Capture the cell that displays the provided text and extract its (X, Y) central coordinate. 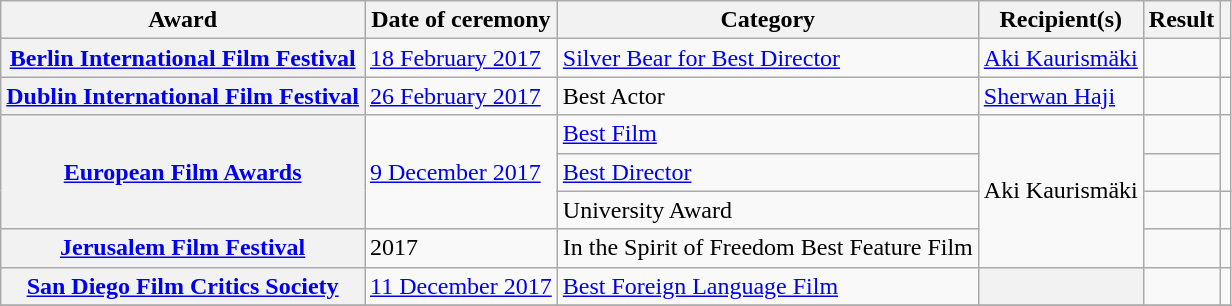
Result (1181, 20)
University Award (768, 210)
Date of ceremony (460, 20)
Best Actor (768, 96)
Silver Bear for Best Director (768, 58)
9 December 2017 (460, 172)
Dublin International Film Festival (183, 96)
In the Spirit of Freedom Best Feature Film (768, 248)
Award (183, 20)
11 December 2017 (460, 286)
26 February 2017 (460, 96)
Jerusalem Film Festival (183, 248)
Best Film (768, 134)
European Film Awards (183, 172)
San Diego Film Critics Society (183, 286)
18 February 2017 (460, 58)
Best Foreign Language Film (768, 286)
Berlin International Film Festival (183, 58)
2017 (460, 248)
Category (768, 20)
Recipient(s) (1060, 20)
Best Director (768, 172)
Sherwan Haji (1060, 96)
